From the cell containing the given text, extract its center point as [x, y] coordinate. 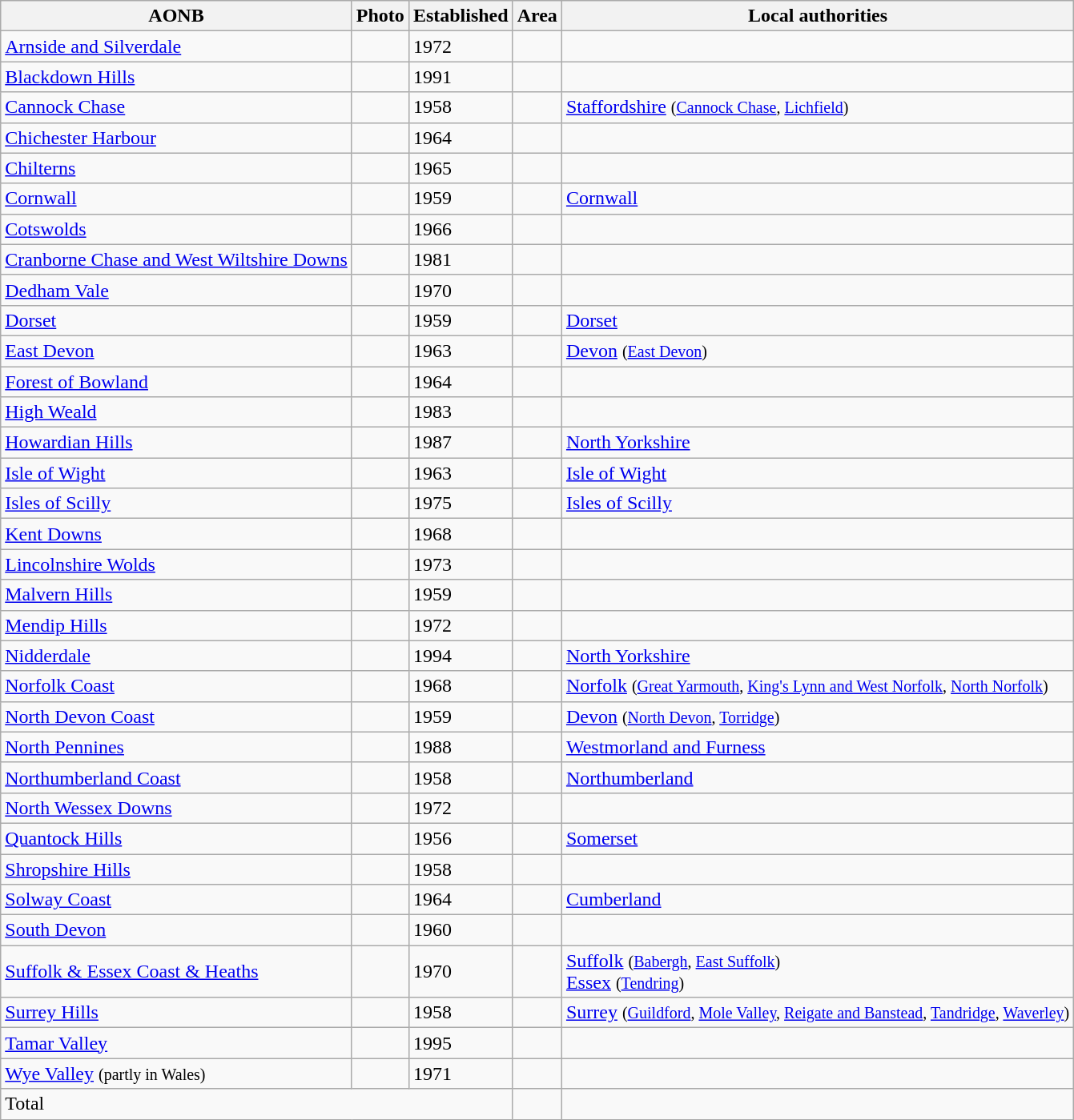
Lincolnshire Wolds [176, 564]
Surrey Hills [176, 1013]
1973 [461, 564]
1965 [461, 168]
1991 [461, 77]
North Wessex Downs [176, 808]
North Devon Coast [176, 717]
1994 [461, 656]
Arnside and Silverdale [176, 46]
Staffordshire (Cannock Chase, Lichfield) [817, 107]
High Weald [176, 412]
Established [461, 16]
Malvern Hills [176, 595]
1981 [461, 259]
Quantock Hills [176, 838]
Wye Valley (partly in Wales) [176, 1074]
Devon (North Devon, Torridge) [817, 717]
1971 [461, 1074]
Cotswolds [176, 229]
Forest of Bowland [176, 382]
East Devon [176, 351]
1988 [461, 747]
1956 [461, 838]
Cranborne Chase and West Wiltshire Downs [176, 259]
Somerset [817, 838]
Norfolk (Great Yarmouth, King's Lynn and West Norfolk, North Norfolk) [817, 686]
Kent Downs [176, 534]
Westmorland and Furness [817, 747]
1975 [461, 504]
South Devon [176, 930]
Dedham Vale [176, 290]
Nidderdale [176, 656]
Howardian Hills [176, 443]
1966 [461, 229]
Cumberland [817, 900]
Suffolk & Essex Coast & Heaths [176, 972]
Devon (East Devon) [817, 351]
AONB [176, 16]
Cannock Chase [176, 107]
Mendip Hills [176, 625]
Solway Coast [176, 900]
Northumberland [817, 777]
1960 [461, 930]
Suffolk (Babergh, East Suffolk) Essex (Tendring) [817, 972]
Photo [380, 16]
Total [256, 1104]
Tamar Valley [176, 1043]
Shropshire Hills [176, 869]
North Pennines [176, 747]
Area [537, 16]
Chilterns [176, 168]
1987 [461, 443]
Local authorities [817, 16]
1995 [461, 1043]
Blackdown Hills [176, 77]
Surrey (Guildford, Mole Valley, Reigate and Banstead, Tandridge, Waverley) [817, 1013]
Chichester Harbour [176, 138]
Northumberland Coast [176, 777]
1983 [461, 412]
Norfolk Coast [176, 686]
